From the cell containing the given text, extract its center point as (x, y) coordinate. 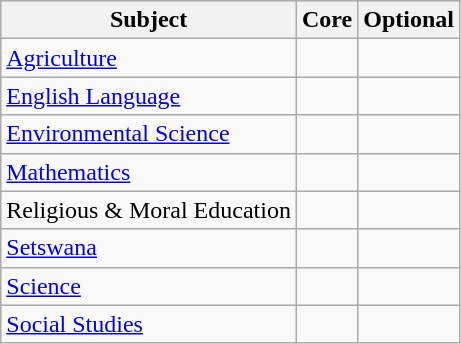
Optional (409, 20)
Environmental Science (149, 134)
Social Studies (149, 324)
English Language (149, 96)
Religious & Moral Education (149, 210)
Core (326, 20)
Setswana (149, 248)
Subject (149, 20)
Science (149, 286)
Mathematics (149, 172)
Agriculture (149, 58)
